Determine the [x, y] coordinate at the center of the cell enclosing the given text.  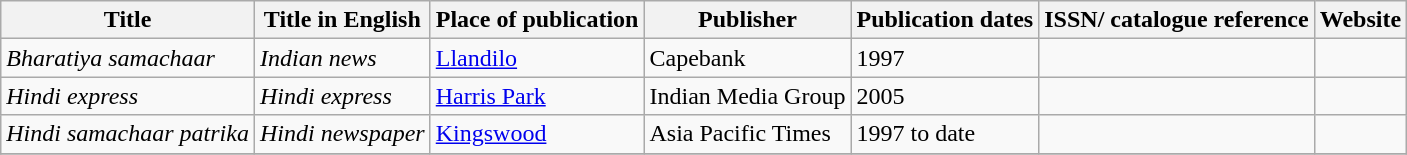
Publisher [748, 20]
Publication dates [945, 20]
Llandilo [537, 58]
Kingswood [537, 134]
Capebank [748, 58]
1997 to date [945, 134]
ISSN/ catalogue reference [1176, 20]
Harris Park [537, 96]
Indian news [342, 58]
Title [128, 20]
2005 [945, 96]
Place of publication [537, 20]
Asia Pacific Times [748, 134]
Indian Media Group [748, 96]
Title in English [342, 20]
Hindi newspaper [342, 134]
Hindi samachaar patrika [128, 134]
1997 [945, 58]
Bharatiya samachaar [128, 58]
Website [1360, 20]
